Determine the [X, Y] coordinate at the center of the cell enclosing the given text.  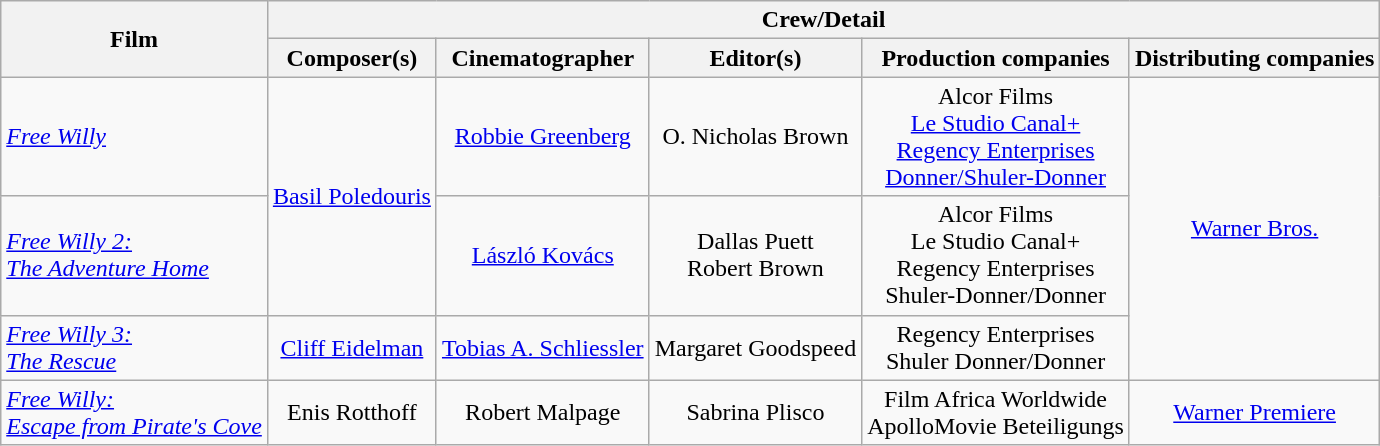
Tobias A. Schliessler [542, 348]
Robbie Greenberg [542, 136]
Alcor FilmsLe Studio Canal+Regency EnterprisesShuler-Donner/Donner [996, 256]
Enis Rotthoff [352, 412]
Warner Premiere [1254, 412]
Distributing companies [1254, 58]
O. Nicholas Brown [756, 136]
Robert Malpage [542, 412]
Free Willy:Escape from Pirate's Cove [134, 412]
Warner Bros. [1254, 228]
Cliff Eidelman [352, 348]
Margaret Goodspeed [756, 348]
Crew/Detail [823, 20]
Film Africa WorldwideApolloMovie Beteiligungs [996, 412]
Regency EnterprisesShuler Donner/Donner [996, 348]
Cinematographer [542, 58]
Production companies [996, 58]
Film [134, 39]
Free Willy [134, 136]
Sabrina Plisco [756, 412]
Composer(s) [352, 58]
Editor(s) [756, 58]
Basil Poledouris [352, 196]
Alcor FilmsLe Studio Canal+Regency EnterprisesDonner/Shuler-Donner [996, 136]
Free Willy 3:The Rescue [134, 348]
László Kovács [542, 256]
Free Willy 2:The Adventure Home [134, 256]
Dallas PuettRobert Brown [756, 256]
